For the text-containing cell, return its midpoint in (X, Y) coordinate format. 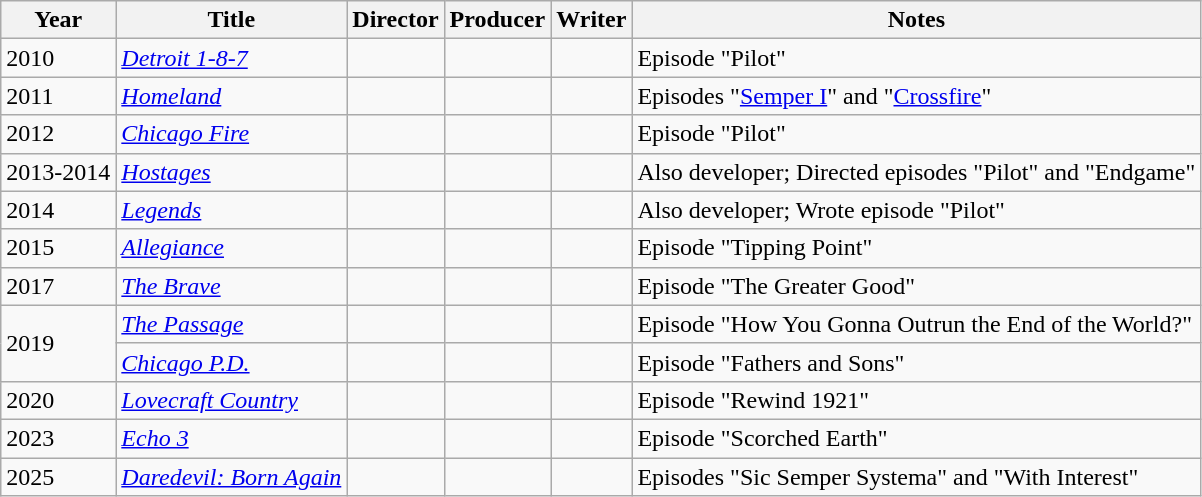
Chicago Fire (232, 134)
2015 (58, 248)
2017 (58, 286)
Daredevil: Born Again (232, 477)
Also developer; Directed episodes "Pilot" and "Endgame" (916, 172)
Episode "Scorched Earth" (916, 438)
Producer (498, 20)
Episodes "Semper I" and "Crossfire" (916, 96)
Chicago P.D. (232, 362)
2014 (58, 210)
2020 (58, 400)
Echo 3 (232, 438)
Year (58, 20)
Episode "The Greater Good" (916, 286)
Hostages (232, 172)
Allegiance (232, 248)
Detroit 1-8-7 (232, 58)
2019 (58, 343)
2023 (58, 438)
Episode "Rewind 1921" (916, 400)
2010 (58, 58)
Writer (592, 20)
Episode "How You Gonna Outrun the End of the World?" (916, 324)
2013-2014 (58, 172)
Legends (232, 210)
Lovecraft Country (232, 400)
The Brave (232, 286)
Also developer; Wrote episode "Pilot" (916, 210)
Episodes "Sic Semper Systema" and "With Interest" (916, 477)
Episode "Fathers and Sons" (916, 362)
Director (396, 20)
Title (232, 20)
2025 (58, 477)
Notes (916, 20)
Homeland (232, 96)
Episode "Tipping Point" (916, 248)
The Passage (232, 324)
2012 (58, 134)
2011 (58, 96)
